Search for the cell housing the specified text and yield its (X, Y) center coordinate. 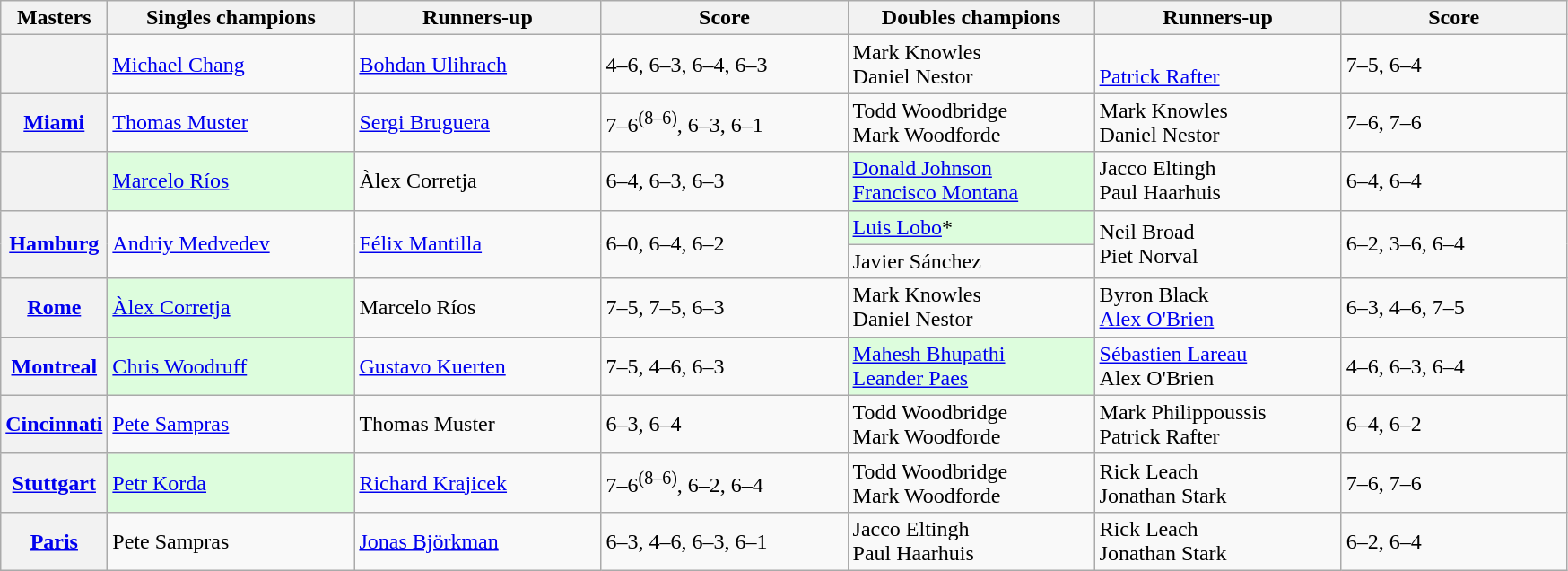
6–2, 3–6, 6–4 (1453, 244)
6–0, 6–4, 6–2 (725, 244)
Sergi Bruguera (477, 122)
Masters (54, 18)
Félix Mantilla (477, 244)
Paris (54, 540)
Gustavo Kuerten (477, 366)
7–6(8–6), 6–3, 6–1 (725, 122)
7–6(8–6), 6–2, 6–4 (725, 483)
6–4, 6–4 (1453, 181)
Mahesh Bhupathi Leander Paes (971, 366)
Singles champions (231, 18)
7–5, 4–6, 6–3 (725, 366)
Bohdan Ulihrach (477, 65)
6–3, 4–6, 6–3, 6–1 (725, 540)
6–4, 6–3, 6–3 (725, 181)
6–2, 6–4 (1453, 540)
6–3, 6–4 (725, 424)
Stuttgart (54, 483)
Doubles champions (971, 18)
Donald Johnson Francisco Montana (971, 181)
Mark Philippoussis Patrick Rafter (1218, 424)
Petr Korda (231, 483)
Byron Black Alex O'Brien (1218, 307)
Hamburg (54, 244)
6–4, 6–2 (1453, 424)
Luis Lobo* (971, 227)
Neil Broad Piet Norval (1218, 244)
4–6, 6–3, 6–4, 6–3 (725, 65)
Miami (54, 122)
Sébastien Lareau Alex O'Brien (1218, 366)
Montreal (54, 366)
Javier Sánchez (971, 261)
Michael Chang (231, 65)
Chris Woodruff (231, 366)
6–3, 4–6, 7–5 (1453, 307)
Richard Krajicek (477, 483)
Andriy Medvedev (231, 244)
Rome (54, 307)
Patrick Rafter (1218, 65)
4–6, 6–3, 6–4 (1453, 366)
Jonas Björkman (477, 540)
Cincinnati (54, 424)
7–5, 7–5, 6–3 (725, 307)
7–5, 6–4 (1453, 65)
